Return the (x, y) coordinate for the center point of the cell that contains the specified text.  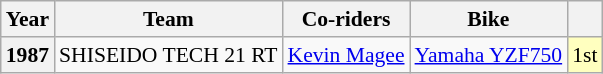
1987 (28, 55)
Year (28, 19)
SHISEIDO TECH 21 RT (168, 55)
Bike (489, 19)
1st (584, 55)
Co-riders (346, 19)
Yamaha YZF750 (489, 55)
Kevin Magee (346, 55)
Team (168, 19)
